For the text-containing cell, return its midpoint in [x, y] coordinate format. 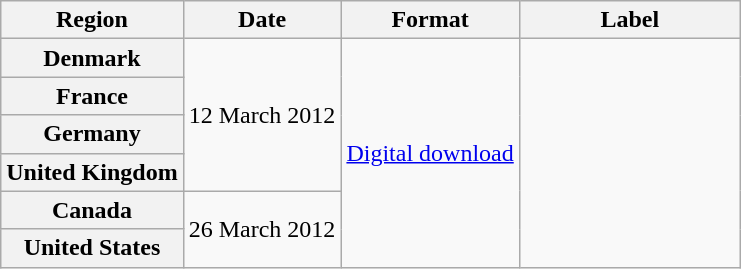
Format [430, 20]
Germany [92, 134]
France [92, 96]
Label [630, 20]
12 March 2012 [262, 115]
Canada [92, 210]
26 March 2012 [262, 229]
United States [92, 248]
Date [262, 20]
United Kingdom [92, 172]
Digital download [430, 153]
Denmark [92, 58]
Region [92, 20]
